Extract the (X, Y) coordinate from the center of the cell holding the provided text.  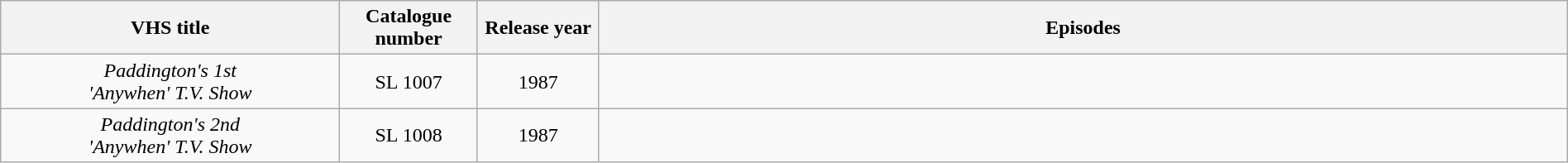
Episodes (1083, 28)
Paddington's 2nd'Anywhen' T.V. Show (170, 136)
Release year (538, 28)
Catalogue number (409, 28)
Paddington's 1st'Anywhen' T.V. Show (170, 81)
SL 1008 (409, 136)
SL 1007 (409, 81)
VHS title (170, 28)
